For the text-containing cell, return its midpoint in (x, y) coordinate format. 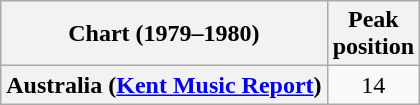
Peakposition (373, 34)
14 (373, 85)
Chart (1979–1980) (164, 34)
Australia (Kent Music Report) (164, 85)
